For the text-containing cell, return its midpoint in [X, Y] coordinate format. 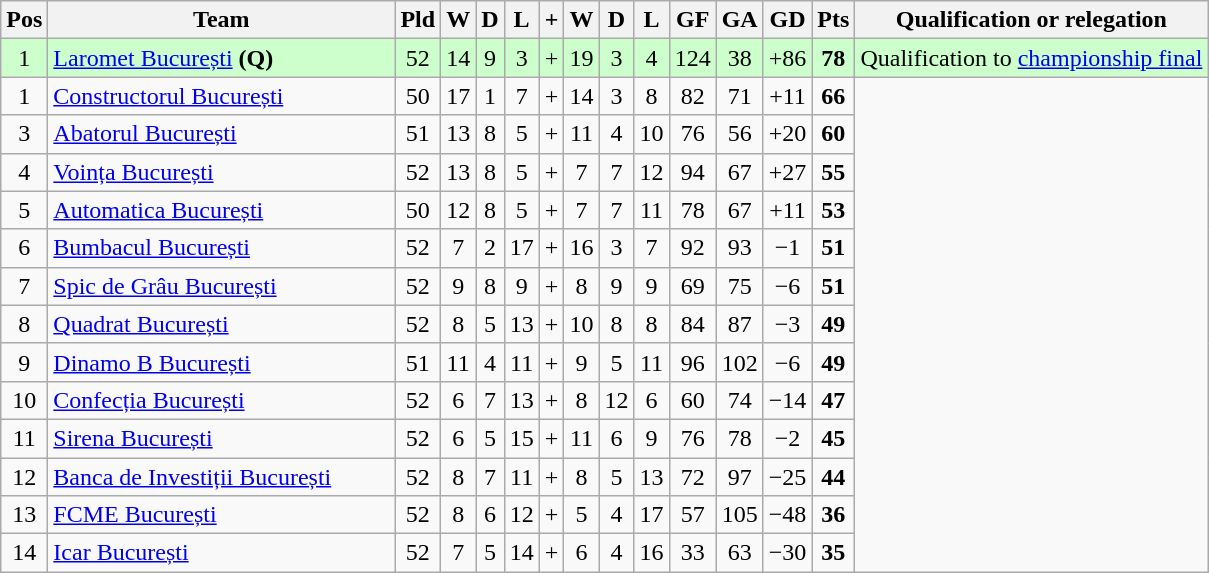
47 [834, 400]
−3 [788, 324]
GD [788, 20]
72 [692, 477]
Team [222, 20]
Pld [418, 20]
33 [692, 553]
−2 [788, 438]
87 [740, 324]
75 [740, 286]
105 [740, 515]
45 [834, 438]
102 [740, 362]
+27 [788, 172]
Icar București [222, 553]
Sirena București [222, 438]
36 [834, 515]
Bumbacul București [222, 248]
84 [692, 324]
−1 [788, 248]
94 [692, 172]
63 [740, 553]
124 [692, 58]
15 [522, 438]
2 [490, 248]
Confecția București [222, 400]
GA [740, 20]
Banca de Investiții București [222, 477]
+86 [788, 58]
−30 [788, 553]
57 [692, 515]
−14 [788, 400]
35 [834, 553]
69 [692, 286]
96 [692, 362]
97 [740, 477]
Spic de Grâu București [222, 286]
+20 [788, 134]
38 [740, 58]
Quadrat București [222, 324]
Dinamo B București [222, 362]
Abatorul București [222, 134]
53 [834, 210]
92 [692, 248]
GF [692, 20]
74 [740, 400]
Voința București [222, 172]
Pos [24, 20]
Constructorul București [222, 96]
Laromet București (Q) [222, 58]
Automatica București [222, 210]
−48 [788, 515]
44 [834, 477]
56 [740, 134]
66 [834, 96]
Qualification or relegation [1032, 20]
Pts [834, 20]
71 [740, 96]
82 [692, 96]
93 [740, 248]
19 [582, 58]
−25 [788, 477]
FCME București [222, 515]
55 [834, 172]
Qualification to championship final [1032, 58]
